For the text-containing cell, return its midpoint in [X, Y] coordinate format. 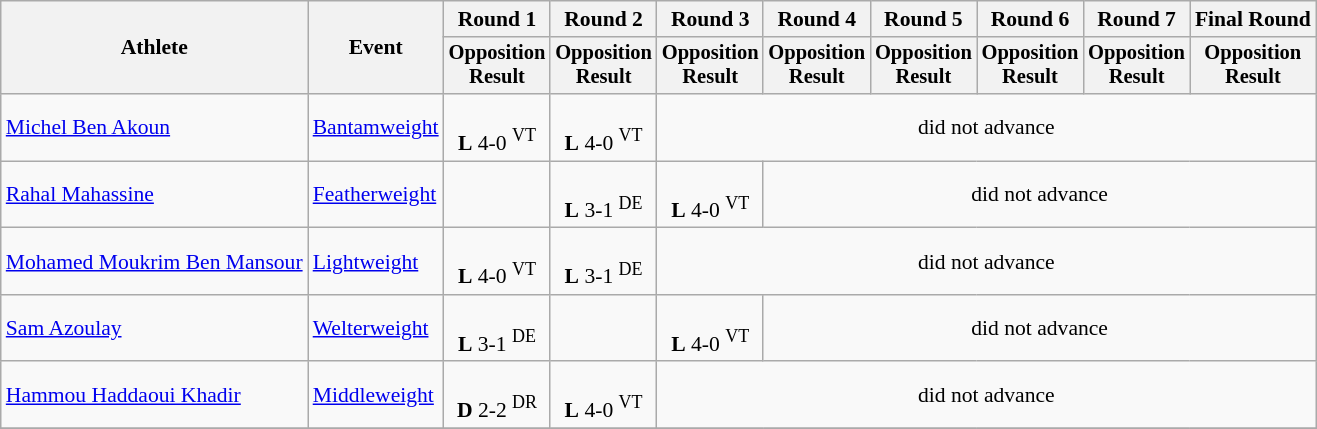
Welterweight [376, 328]
D 2-2 DR [498, 396]
Event [376, 48]
Round 1 [498, 19]
Round 3 [710, 19]
Round 7 [1136, 19]
Rahal Mahassine [154, 194]
Michel Ben Akoun [154, 128]
Sam Azoulay [154, 328]
Round 4 [816, 19]
Mohamed Moukrim Ben Mansour [154, 262]
Round 6 [1030, 19]
Round 2 [604, 19]
Featherweight [376, 194]
Middleweight [376, 396]
Athlete [154, 48]
Lightweight [376, 262]
Bantamweight [376, 128]
Round 5 [924, 19]
Hammou Haddaoui Khadir [154, 396]
Final Round [1253, 19]
